Scan for the cell matching the given text and deliver its [x, y] coordinate at center. 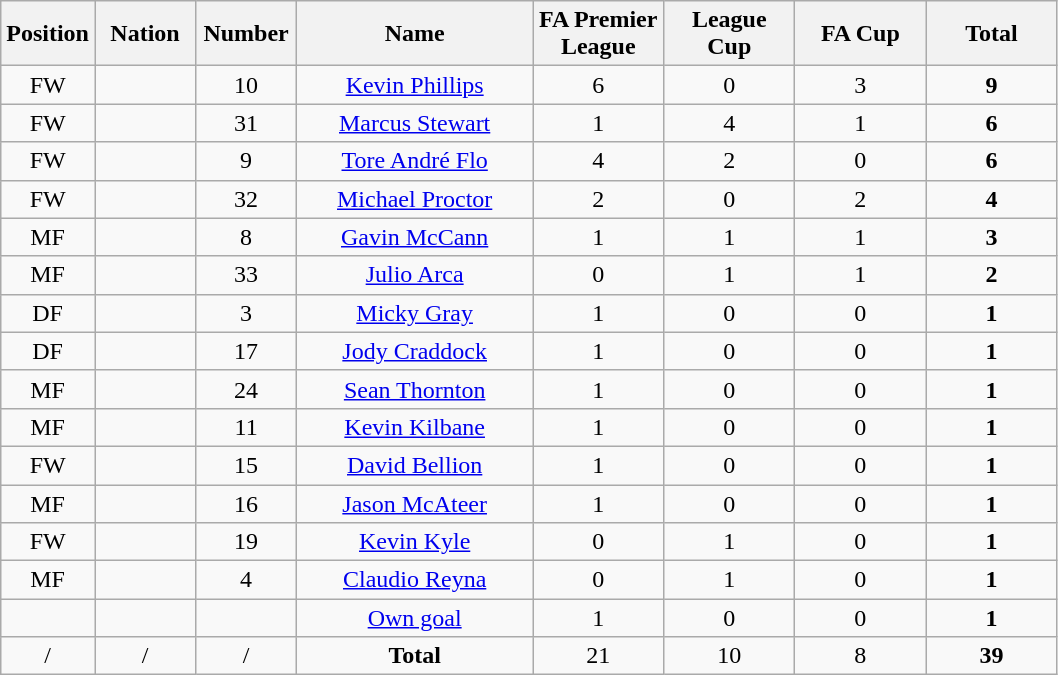
16 [246, 503]
Jason McAteer [415, 503]
Jody Craddock [415, 351]
FA Premier League [598, 34]
Tore André Flo [415, 161]
Kevin Kyle [415, 542]
FA Cup [860, 34]
David Bellion [415, 465]
Number [246, 34]
19 [246, 542]
Marcus Stewart [415, 123]
32 [246, 199]
Kevin Kilbane [415, 427]
33 [246, 275]
Gavin McCann [415, 237]
Julio Arca [415, 275]
31 [246, 123]
Own goal [415, 618]
Nation [144, 34]
Sean Thornton [415, 389]
Micky Gray [415, 313]
Name [415, 34]
Kevin Phillips [415, 85]
17 [246, 351]
League Cup [730, 34]
11 [246, 427]
Claudio Reyna [415, 580]
15 [246, 465]
Michael Proctor [415, 199]
24 [246, 389]
Position [48, 34]
39 [992, 656]
21 [598, 656]
